Determine the [X, Y] coordinate at the center of the cell enclosing the given text.  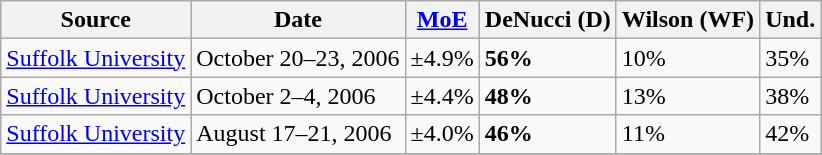
Source [96, 20]
Und. [790, 20]
±4.0% [442, 134]
42% [790, 134]
56% [548, 58]
13% [688, 96]
±4.9% [442, 58]
MoE [442, 20]
35% [790, 58]
Date [298, 20]
Wilson (WF) [688, 20]
±4.4% [442, 96]
10% [688, 58]
DeNucci (D) [548, 20]
October 20–23, 2006 [298, 58]
46% [548, 134]
48% [548, 96]
August 17–21, 2006 [298, 134]
11% [688, 134]
October 2–4, 2006 [298, 96]
38% [790, 96]
